Search for the cell housing the specified text and yield its (X, Y) center coordinate. 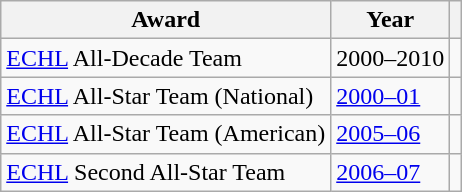
ECHL All-Star Team (National) (166, 96)
2005–06 (390, 134)
2000–2010 (390, 58)
Year (390, 20)
2000–01 (390, 96)
ECHL All-Star Team (American) (166, 134)
2006–07 (390, 172)
ECHL Second All-Star Team (166, 172)
ECHL All-Decade Team (166, 58)
Award (166, 20)
